Provide the (x, y) coordinate of the cell's center where the given text is located.  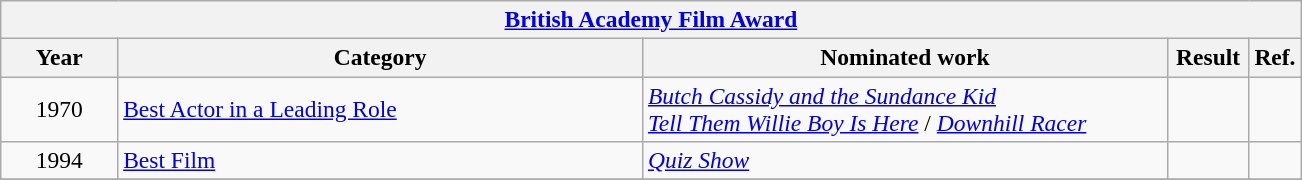
Year (60, 57)
Best Film (380, 160)
Best Actor in a Leading Role (380, 108)
Result (1208, 57)
1994 (60, 160)
Category (380, 57)
1970 (60, 108)
Quiz Show (906, 160)
Ref. (1275, 57)
Butch Cassidy and the Sundance Kid Tell Them Willie Boy Is Here / Downhill Racer (906, 108)
Nominated work (906, 57)
British Academy Film Award (651, 19)
